Return [x, y] of the center of cell containing provided text 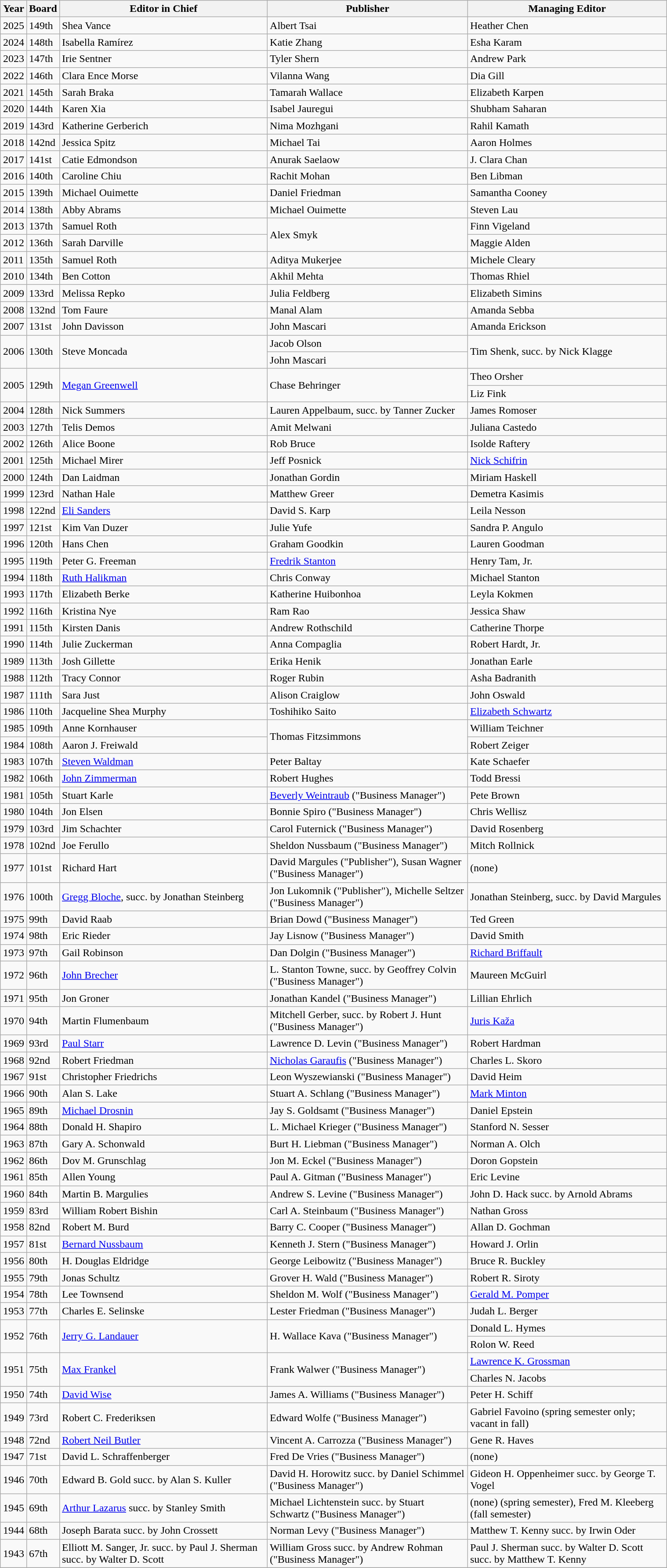
David S. Karp [368, 511]
2019 [13, 126]
Katherine Gerberich [163, 126]
Jim Schachter [163, 829]
1956 [13, 1261]
Katie Zhang [368, 42]
1943 [13, 1553]
John Brecher [163, 975]
2001 [13, 460]
Robert R. Siroty [567, 1277]
Rachit Mohan [368, 176]
1989 [13, 661]
1977 [13, 868]
Nick Schifrin [567, 460]
Christopher Friedrichs [163, 1077]
Stanford N. Sesser [567, 1127]
1946 [13, 1480]
68th [43, 1531]
1988 [13, 678]
137th [43, 226]
Hans Chen [163, 544]
1963 [13, 1144]
110th [43, 711]
Paul J. Sherman succ. by Walter D. Scott succ. by Matthew T. Kenny [567, 1553]
Sarah Braka [163, 92]
141st [43, 159]
2007 [13, 327]
133rd [43, 293]
Edward Wolfe ("Business Manager") [368, 1417]
Kristina Nye [163, 611]
Lee Townsend [163, 1294]
1998 [13, 511]
1959 [13, 1211]
130th [43, 352]
2020 [13, 109]
1970 [13, 1021]
91st [43, 1077]
Alan S. Lake [163, 1094]
Leila Nesson [567, 511]
Joe Ferullo [163, 845]
Dov M. Grunschlag [163, 1161]
Elliott M. Sanger, Jr. succ. by Paul J. Sherman succ. by Walter D. Scott [163, 1553]
1961 [13, 1177]
Year [13, 9]
129th [43, 385]
Josh Gillette [163, 661]
1950 [13, 1395]
113th [43, 661]
David Smith [567, 936]
Beverly Weintraub ("Business Manager") [368, 795]
2011 [13, 260]
Clara Ence Morse [163, 76]
142nd [43, 142]
105th [43, 795]
2005 [13, 385]
Matthew Greer [368, 494]
Martin B. Margulies [163, 1194]
Tracy Connor [163, 678]
Eric Levine [567, 1177]
2002 [13, 444]
Nicholas Garaufis ("Business Manager") [368, 1060]
Dan Laidman [163, 477]
128th [43, 410]
2014 [13, 210]
Aaron Holmes [567, 142]
Jay Lisnow ("Business Manager") [368, 936]
Rolon W. Reed [567, 1345]
Judah L. Berger [567, 1311]
Norman Levy ("Business Manager") [368, 1531]
Charles E. Selinske [163, 1311]
2025 [13, 25]
1944 [13, 1531]
120th [43, 544]
1991 [13, 628]
Jonathan Steinberg, succ. by David Margules [567, 897]
Board [43, 9]
Anna Compaglia [368, 644]
Kirsten Danis [163, 628]
L. Stanton Towne, succ. by Geoffrey Colvin ("Business Manager") [368, 975]
Steven Lau [567, 210]
114th [43, 644]
Howard J. Orlin [567, 1244]
116th [43, 611]
Donald L. Hymes [567, 1328]
77th [43, 1311]
85th [43, 1177]
1974 [13, 936]
Manal Alam [368, 310]
Maureen McGuirl [567, 975]
Jonas Schultz [163, 1277]
Mitch Rollnick [567, 845]
69th [43, 1508]
98th [43, 936]
Amanda Sebba [567, 310]
Robert Friedman [163, 1060]
Bernard Nussbaum [163, 1244]
1967 [13, 1077]
1975 [13, 919]
125th [43, 460]
John Zimmerman [163, 779]
Michael Mirer [163, 460]
1951 [13, 1370]
Liz Fink [567, 393]
1957 [13, 1244]
Rahil Kamath [567, 126]
87th [43, 1144]
Catherine Thorpe [567, 628]
Michael Lichtenstein succ. by Stuart Schwartz ("Business Manager") [368, 1508]
Vilanna Wang [368, 76]
1965 [13, 1110]
73rd [43, 1417]
Paul A. Gitman ("Business Manager") [368, 1177]
Robert Hardt, Jr. [567, 644]
James Romoser [567, 410]
Erika Henik [368, 661]
Sheldon M. Wolf ("Business Manager") [368, 1294]
103rd [43, 829]
Fred De Vries ("Business Manager") [368, 1457]
1954 [13, 1294]
2016 [13, 176]
John Davisson [163, 327]
1983 [13, 762]
Esha Karam [567, 42]
Amit Melwani [368, 427]
Tom Faure [163, 310]
1993 [13, 594]
Richard Hart [163, 868]
Sara Just [163, 695]
99th [43, 919]
Tim Shenk, succ. by Nick Klagge [567, 352]
2013 [13, 226]
1982 [13, 779]
93rd [43, 1043]
Caroline Chiu [163, 176]
David Rosenberg [567, 829]
Isabel Jauregui [368, 109]
2023 [13, 59]
Mitchell Gerber, succ. by Robert J. Hunt ("Business Manager") [368, 1021]
Samantha Cooney [567, 193]
112th [43, 678]
Doron Gopstein [567, 1161]
108th [43, 745]
Eli Sanders [163, 511]
117th [43, 594]
1945 [13, 1508]
Toshihiko Saito [368, 711]
84th [43, 1194]
Lawrence K. Grossman [567, 1361]
102nd [43, 845]
148th [43, 42]
115th [43, 628]
1953 [13, 1311]
2004 [13, 410]
147th [43, 59]
71st [43, 1457]
Ted Green [567, 919]
Vincent A. Carrozza ("Business Manager") [368, 1440]
Anne Kornhauser [163, 728]
Norman A. Olch [567, 1144]
Michael Tai [368, 142]
2015 [13, 193]
Managing Editor [567, 9]
75th [43, 1370]
94th [43, 1021]
1949 [13, 1417]
Kate Schaefer [567, 762]
Sheldon Nussbaum ("Business Manager") [368, 845]
123rd [43, 494]
Peter Baltay [368, 762]
Jerry G. Landauer [163, 1336]
79th [43, 1277]
145th [43, 92]
Elizabeth Berke [163, 594]
Robert Neil Butler [163, 1440]
Julie Zuckerman [163, 644]
70th [43, 1480]
1960 [13, 1194]
Jonathan Gordin [368, 477]
1979 [13, 829]
Karen Xia [163, 109]
Melissa Repko [163, 293]
Graham Goodkin [368, 544]
Robert M. Burd [163, 1227]
Max Frankel [163, 1370]
Charles L. Skoro [567, 1060]
1947 [13, 1457]
Martin Flumenbaum [163, 1021]
149th [43, 25]
Katherine Huibonhoa [368, 594]
2000 [13, 477]
Gerald M. Pomper [567, 1294]
Leon Wyszewianski ("Business Manager") [368, 1077]
Jon M. Eckel ("Business Manager") [368, 1161]
Gary A. Schonwald [163, 1144]
Nima Mozhgani [368, 126]
1978 [13, 845]
2012 [13, 243]
Carol Futernick ("Business Manager") [368, 829]
100th [43, 897]
Thomas Rhiel [567, 276]
Chris Wellisz [567, 812]
81st [43, 1244]
William Robert Bishin [163, 1211]
Akhil Mehta [368, 276]
Chris Conway [368, 578]
Julia Feldberg [368, 293]
119th [43, 561]
1985 [13, 728]
James A. Williams ("Business Manager") [368, 1395]
2024 [13, 42]
2021 [13, 92]
72nd [43, 1440]
122nd [43, 511]
Charles N. Jacobs [567, 1378]
97th [43, 953]
Stuart Karle [163, 795]
1958 [13, 1227]
Andrew S. Levine ("Business Manager") [368, 1194]
106th [43, 779]
136th [43, 243]
John Oswald [567, 695]
(none) (spring semester), Fred M. Kleeberg (fall semester) [567, 1508]
104th [43, 812]
90th [43, 1094]
Steven Waldman [163, 762]
1972 [13, 975]
2003 [13, 427]
Jacqueline Shea Murphy [163, 711]
2022 [13, 76]
Allen Young [163, 1177]
George Leibowitz ("Business Manager") [368, 1261]
Grover H. Wald ("Business Manager") [368, 1277]
1980 [13, 812]
88th [43, 1127]
2008 [13, 310]
Isabella Ramírez [163, 42]
Bonnie Spiro ("Business Manager") [368, 812]
126th [43, 444]
Aaron J. Freiwald [163, 745]
Stuart A. Schlang ("Business Manager") [368, 1094]
Barry C. Cooper ("Business Manager") [368, 1227]
Miriam Haskell [567, 477]
Lester Friedman ("Business Manager") [368, 1311]
Heather Chen [567, 25]
L. Michael Krieger ("Business Manager") [368, 1127]
1990 [13, 644]
Juris Kaža [567, 1021]
Jeff Posnick [368, 460]
1969 [13, 1043]
1992 [13, 611]
Michael Stanton [567, 578]
Maggie Alden [567, 243]
78th [43, 1294]
Ben Libman [567, 176]
92nd [43, 1060]
Roger Rubin [368, 678]
Ruth Halikman [163, 578]
1964 [13, 1127]
Burt H. Liebman ("Business Manager") [368, 1144]
Ram Rao [368, 611]
Gideon H. Oppenheimer succ. by George T. Vogel [567, 1480]
Jessica Shaw [567, 611]
Jay S. Goldsamt ("Business Manager") [368, 1110]
2010 [13, 276]
Bruce R. Buckley [567, 1261]
Ben Cotton [163, 276]
Dan Dolgin ("Business Manager") [368, 953]
Sarah Darville [163, 243]
Asha Badranith [567, 678]
David Margules ("Publisher"), Susan Wagner ("Business Manager") [368, 868]
Alison Craiglow [368, 695]
Peter G. Freeman [163, 561]
101st [43, 868]
Albert Tsai [368, 25]
Nathan Gross [567, 1211]
1986 [13, 711]
1994 [13, 578]
Megan Greenwell [163, 385]
William Teichner [567, 728]
Publisher [368, 9]
Theo Orsher [567, 377]
Jacob Olson [368, 343]
Mark Minton [567, 1094]
Matthew T. Kenny succ. by Irwin Oder [567, 1531]
89th [43, 1110]
Dia Gill [567, 76]
107th [43, 762]
Lawrence D. Levin ("Business Manager") [368, 1043]
Michele Cleary [567, 260]
Robert C. Frederiksen [163, 1417]
82nd [43, 1227]
111th [43, 695]
Robert Zeiger [567, 745]
Aditya Mukerjee [368, 260]
David Heim [567, 1077]
Steve Moncada [163, 352]
Todd Bressi [567, 779]
Telis Demos [163, 427]
124th [43, 477]
Nick Summers [163, 410]
Catie Edmondson [163, 159]
2017 [13, 159]
Kenneth J. Stern ("Business Manager") [368, 1244]
Gene R. Haves [567, 1440]
Elizabeth Schwartz [567, 711]
David Raab [163, 919]
Julie Yufe [368, 528]
1996 [13, 544]
Lauren Appelbaum, succ. by Tanner Zucker [368, 410]
143rd [43, 126]
86th [43, 1161]
127th [43, 427]
David L. Schraffenberger [163, 1457]
1948 [13, 1440]
David H. Horowitz succ. by Daniel Schimmel ("Business Manager") [368, 1480]
134th [43, 276]
83rd [43, 1211]
William Gross succ. by Andrew Rohman ("Business Manager") [368, 1553]
95th [43, 998]
Pete Brown [567, 795]
Elizabeth Simins [567, 293]
74th [43, 1395]
Lillian Ehrlich [567, 998]
1981 [13, 795]
Eric Rieder [163, 936]
Arthur Lazarus succ. by Stanley Smith [163, 1508]
2006 [13, 352]
Shubham Saharan [567, 109]
Juliana Castedo [567, 427]
H. Douglas Eldridge [163, 1261]
Elizabeth Karpen [567, 92]
Richard Briffault [567, 953]
Brian Dowd ("Business Manager") [368, 919]
Allan D. Gochman [567, 1227]
140th [43, 176]
96th [43, 975]
Michael Drosnin [163, 1110]
Irie Sentner [163, 59]
Gail Robinson [163, 953]
Carl A. Steinbaum ("Business Manager") [368, 1211]
Abby Abrams [163, 210]
80th [43, 1261]
Jon Groner [163, 998]
1997 [13, 528]
1952 [13, 1336]
Alice Boone [163, 444]
1999 [13, 494]
Anurak Saelaow [368, 159]
Leyla Kokmen [567, 594]
Frank Walwer ("Business Manager") [368, 1370]
1984 [13, 745]
Jessica Spitz [163, 142]
Finn Vigeland [567, 226]
Jon Elsen [163, 812]
Andrew Park [567, 59]
Tyler Shern [368, 59]
138th [43, 210]
Chase Behringer [368, 385]
Jonathan Kandel ("Business Manager") [368, 998]
Jon Lukomnik ("Publisher"), Michelle Seltzer ("Business Manager") [368, 897]
Joseph Barata succ. by John Crossett [163, 1531]
Fredrik Stanton [368, 561]
1995 [13, 561]
Lauren Goodman [567, 544]
Thomas Fitzsimmons [368, 736]
1955 [13, 1277]
67th [43, 1553]
Jonathan Earle [567, 661]
Henry Tam, Jr. [567, 561]
1971 [13, 998]
Daniel Epstein [567, 1110]
Gabriel Favoino (spring semester only; vacant in fall) [567, 1417]
J. Clara Chan [567, 159]
Amanda Erickson [567, 327]
Daniel Friedman [368, 193]
Edward B. Gold succ. by Alan S. Kuller [163, 1480]
Gregg Bloche, succ. by Jonathan Steinberg [163, 897]
Robert Hardman [567, 1043]
Isolde Raftery [567, 444]
144th [43, 109]
David Wise [163, 1395]
2009 [13, 293]
Paul Starr [163, 1043]
1966 [13, 1094]
H. Wallace Kava ("Business Manager") [368, 1336]
Sandra P. Angulo [567, 528]
Demetra Kasimis [567, 494]
146th [43, 76]
Andrew Rothschild [368, 628]
131st [43, 327]
1976 [13, 897]
139th [43, 193]
121st [43, 528]
2018 [13, 142]
132nd [43, 310]
1973 [13, 953]
Peter H. Schiff [567, 1395]
Alex Smyk [368, 235]
Rob Bruce [368, 444]
Tamarah Wallace [368, 92]
Editor in Chief [163, 9]
1987 [13, 695]
Nathan Hale [163, 494]
109th [43, 728]
118th [43, 578]
1968 [13, 1060]
Shea Vance [163, 25]
John D. Hack succ. by Arnold Abrams [567, 1194]
Robert Hughes [368, 779]
76th [43, 1336]
1962 [13, 1161]
Kim Van Duzer [163, 528]
135th [43, 260]
Donald H. Shapiro [163, 1127]
